Extract the (X, Y) coordinate from the center of the cell holding the provided text.  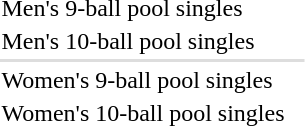
Women's 9-ball pool singles (143, 80)
Men's 10-ball pool singles (143, 41)
